Pinpoint the cell where the given text exists, returning its (x, y) midpoint coordinate. 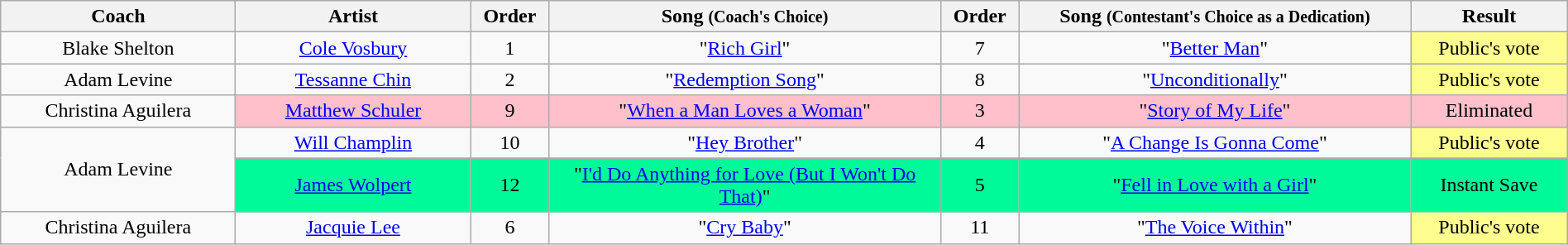
"Rich Girl" (745, 48)
Coach (118, 17)
"Cry Baby" (745, 228)
"A Change Is Gonna Come" (1215, 142)
Cole Vosbury (353, 48)
11 (979, 228)
"The Voice Within" (1215, 228)
3 (979, 111)
Artist (353, 17)
6 (509, 228)
"Story of My Life" (1215, 111)
"When a Man Loves a Woman" (745, 111)
Tessanne Chin (353, 79)
Jacquie Lee (353, 228)
1 (509, 48)
"Redemption Song" (745, 79)
Will Champlin (353, 142)
"Fell in Love with a Girl" (1215, 185)
James Wolpert (353, 185)
"I'd Do Anything for Love (But I Won't Do That)" (745, 185)
Matthew Schuler (353, 111)
Eliminated (1489, 111)
10 (509, 142)
12 (509, 185)
Song (Contestant's Choice as a Dedication) (1215, 17)
Instant Save (1489, 185)
Blake Shelton (118, 48)
Song (Coach's Choice) (745, 17)
5 (979, 185)
2 (509, 79)
4 (979, 142)
"Unconditionally" (1215, 79)
7 (979, 48)
9 (509, 111)
Result (1489, 17)
"Hey Brother" (745, 142)
"Better Man" (1215, 48)
8 (979, 79)
